Scan for the cell matching the given text and deliver its (x, y) coordinate at center. 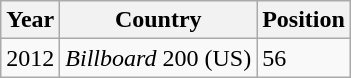
Billboard 200 (US) (158, 58)
2012 (30, 58)
56 (304, 58)
Position (304, 20)
Country (158, 20)
Year (30, 20)
